Capture the cell that displays the provided text and extract its (x, y) central coordinate. 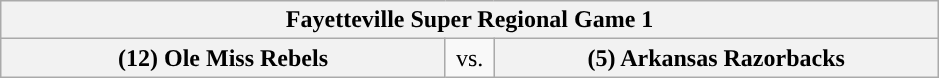
Fayetteville Super Regional Game 1 (470, 20)
(12) Ole Miss Rebels (224, 58)
(5) Arkansas Razorbacks (716, 58)
vs. (470, 58)
